Return (x, y) of the center of cell containing provided text 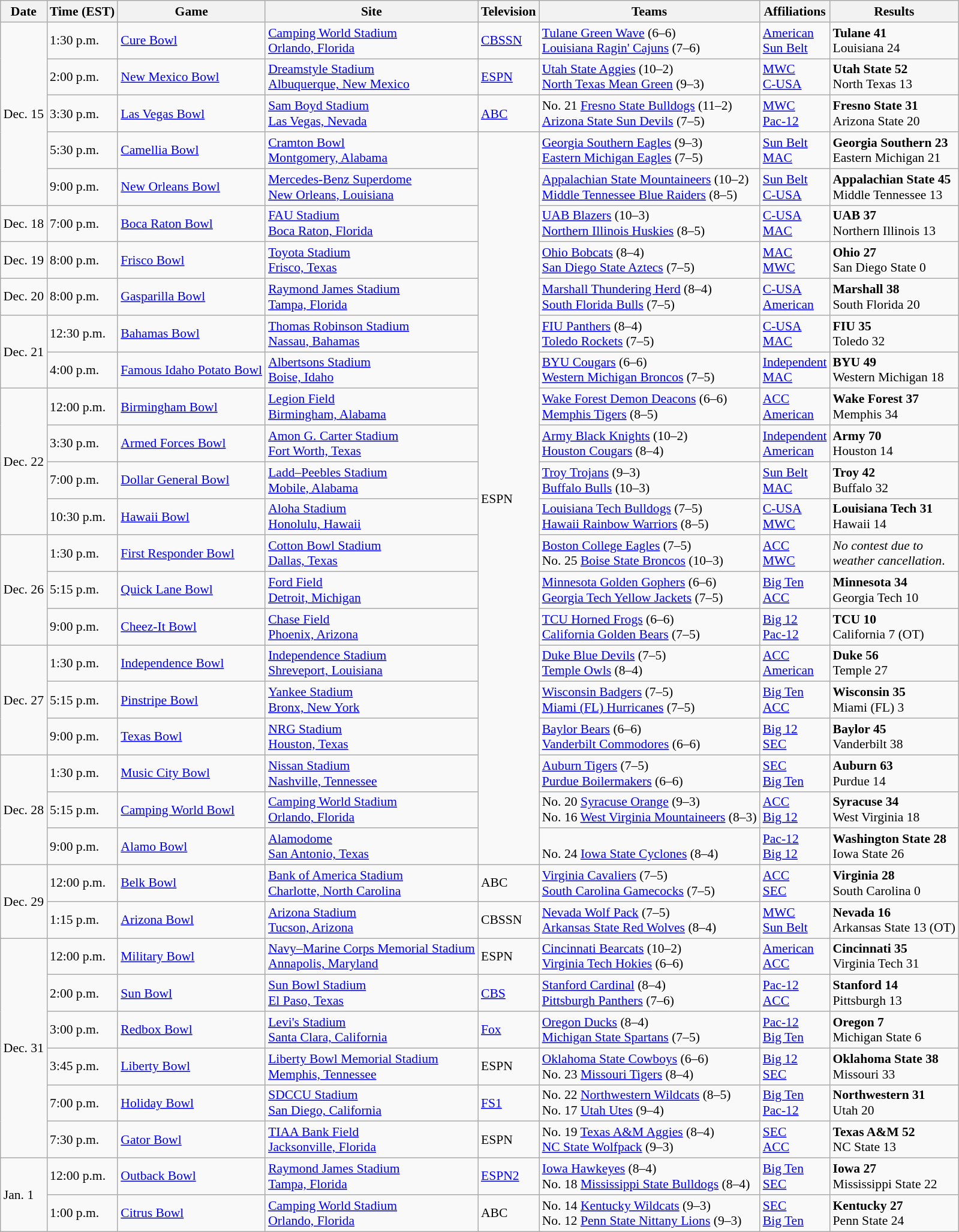
Texas A&M 52NC State 13 (894, 1140)
Cheez-It Bowl (191, 627)
Redbox Bowl (191, 1030)
Las Vegas Bowl (191, 114)
Virginia 28South Carolina 0 (894, 884)
Bahamas Bowl (191, 333)
UAB 37Northern Illinois 13 (894, 223)
Ohio 27San Diego State 0 (894, 260)
Virginia Cavaliers (7–5)South Carolina Gamecocks (7–5) (650, 884)
Minnesota Golden Gophers (6–6)Georgia Tech Yellow Jackets (7–5) (650, 590)
Ford FieldDetroit, Michigan (372, 590)
Liberty Bowl Memorial StadiumMemphis, Tennessee (372, 1066)
No. 22 Northwestern Wildcats (8–5)No. 17 Utah Utes (9–4) (650, 1103)
Marshall 38South Florida 20 (894, 297)
Iowa 27Mississippi State 22 (894, 1176)
Sun Bowl (191, 993)
3:00 p.m. (82, 1030)
Boca Raton Bowl (191, 223)
Baylor 45Vanderbilt 38 (894, 736)
Wisconsin 35Miami (FL) 3 (894, 700)
Stanford 14Pittsburgh 13 (894, 993)
Aloha StadiumHonolulu, Hawaii (372, 517)
Fresno State 31Arizona State 20 (894, 114)
Washington State 28Iowa State 26 (894, 847)
ACCBig 12 (795, 809)
Big TenSEC (795, 1176)
Pac-12Big Ten (795, 1030)
Bank of America StadiumCharlotte, North Carolina (372, 884)
Dec. 29 (24, 902)
Troy 42Buffalo 32 (894, 480)
TCU Horned Frogs (6–6)California Golden Bears (7–5) (650, 627)
New Mexico Bowl (191, 77)
Appalachian State Mountaineers (10–2)Middle Tennessee Blue Raiders (8–5) (650, 187)
Time (EST) (82, 11)
SECACC (795, 1140)
Tulane 41Louisiana 24 (894, 41)
Georgia Southern 23Eastern Michigan 21 (894, 150)
CBS (509, 993)
Independence StadiumShreveport, Louisiana (372, 663)
3:45 p.m. (82, 1066)
Appalachian State 45Middle Tennessee 13 (894, 187)
No. 14 Kentucky Wildcats (9–3)No. 12 Penn State Nittany Lions (9–3) (650, 1213)
Legion FieldBirmingham, Alabama (372, 406)
Alamo Bowl (191, 847)
Georgia Southern Eagles (9–3)Eastern Michigan Eagles (7–5) (650, 150)
Belk Bowl (191, 884)
No. 20 Syracuse Orange (9–3)No. 16 West Virginia Mountaineers (8–3) (650, 809)
C-USAAmerican (795, 297)
Ladd–Peebles StadiumMobile, Alabama (372, 480)
Big 12Pac-12 (795, 627)
Dollar General Bowl (191, 480)
Mercedes-Benz SuperdomeNew Orleans, Louisiana (372, 187)
Date (24, 11)
TIAA Bank FieldJacksonville, Florida (372, 1140)
ACCSEC (795, 884)
MWCC-USA (795, 77)
Dreamstyle StadiumAlbuquerque, New Mexico (372, 77)
5:30 p.m. (82, 150)
IndependentAmerican (795, 444)
BYU 49Western Michigan 18 (894, 370)
Syracuse 34West Virginia 18 (894, 809)
Game (191, 11)
IndependentMAC (795, 370)
Quick Lane Bowl (191, 590)
Fox (509, 1030)
Amon G. Carter StadiumFort Worth, Texas (372, 444)
Yankee StadiumBronx, New York (372, 700)
FS1 (509, 1103)
Dec. 22 (24, 462)
Birmingham Bowl (191, 406)
1:15 p.m. (82, 920)
Dec. 20 (24, 297)
NRG StadiumHouston, Texas (372, 736)
Hawaii Bowl (191, 517)
First Responder Bowl (191, 554)
Texas Bowl (191, 736)
Independence Bowl (191, 663)
Sun BeltC-USA (795, 187)
Tulane Green Wave (6–6)Louisiana Ragin' Cajuns (7–6) (650, 41)
Minnesota 34Georgia Tech 10 (894, 590)
No. 24 Iowa State Cyclones (8–4) (650, 847)
Oklahoma State Cowboys (6–6)No. 23 Missouri Tigers (8–4) (650, 1066)
Baylor Bears (6–6)Vanderbilt Commodores (6–6) (650, 736)
Music City Bowl (191, 773)
Stanford Cardinal (8–4)Pittsburgh Panthers (7–6) (650, 993)
C-USAMWC (795, 517)
10:30 p.m. (82, 517)
Cramton BowlMontgomery, Alabama (372, 150)
New Orleans Bowl (191, 187)
Television (509, 11)
AmericanACC (795, 957)
MACMWC (795, 260)
Big TenPac-12 (795, 1103)
Camping World Bowl (191, 809)
Iowa Hawkeyes (8–4)No. 18 Mississippi State Bulldogs (8–4) (650, 1176)
Oklahoma State 38Missouri 33 (894, 1066)
FAU StadiumBoca Raton, Florida (372, 223)
Dec. 21 (24, 352)
Cincinnati 35Virginia Tech 31 (894, 957)
ESPN2 (509, 1176)
Ohio Bobcats (8–4)San Diego State Aztecs (7–5) (650, 260)
Wake Forest 37Memphis 34 (894, 406)
12:30 p.m. (82, 333)
SDCCU StadiumSan Diego, California (372, 1103)
Oregon 7Michigan State 6 (894, 1030)
Dec. 27 (24, 700)
FIU 35Toledo 32 (894, 333)
Outback Bowl (191, 1176)
Wisconsin Badgers (7–5)Miami (FL) Hurricanes (7–5) (650, 700)
ACCMWC (795, 554)
Holiday Bowl (191, 1103)
Toyota StadiumFrisco, Texas (372, 260)
Levi's StadiumSanta Clara, California (372, 1030)
Gasparilla Bowl (191, 297)
Military Bowl (191, 957)
Navy–Marine Corps Memorial StadiumAnnapolis, Maryland (372, 957)
Dec. 15 (24, 114)
Arizona StadiumTucson, Arizona (372, 920)
Cincinnati Bearcats (10–2)Virginia Tech Hokies (6–6) (650, 957)
FIU Panthers (8–4)Toledo Rockets (7–5) (650, 333)
Citrus Bowl (191, 1213)
Albertsons StadiumBoise, Idaho (372, 370)
BYU Cougars (6–6)Western Michigan Broncos (7–5) (650, 370)
Nissan StadiumNashville, Tennessee (372, 773)
Sam Boyd StadiumLas Vegas, Nevada (372, 114)
Jan. 1 (24, 1195)
Camellia Bowl (191, 150)
Dec. 31 (24, 1048)
Louisiana Tech 31Hawaii 14 (894, 517)
Nevada 16Arkansas State 13 (OT) (894, 920)
Thomas Robinson StadiumNassau, Bahamas (372, 333)
Teams (650, 11)
Cotton Bowl StadiumDallas, Texas (372, 554)
AmericanSun Belt (795, 41)
Dec. 28 (24, 809)
Louisiana Tech Bulldogs (7–5)Hawaii Rainbow Warriors (8–5) (650, 517)
Pinstripe Bowl (191, 700)
Army 70Houston 14 (894, 444)
No contest due toweather cancellation. (894, 554)
Frisco Bowl (191, 260)
4:00 p.m. (82, 370)
Dec. 26 (24, 590)
Results (894, 11)
Liberty Bowl (191, 1066)
Pac-12ACC (795, 993)
Dec. 18 (24, 223)
Sun Bowl StadiumEl Paso, Texas (372, 993)
Gator Bowl (191, 1140)
Northwestern 31Utah 20 (894, 1103)
AlamodomeSan Antonio, Texas (372, 847)
No. 19 Texas A&M Aggies (8–4)NC State Wolfpack (9–3) (650, 1140)
Oregon Ducks (8–4)Michigan State Spartans (7–5) (650, 1030)
Kentucky 27Penn State 24 (894, 1213)
Auburn Tigers (7–5)Purdue Boilermakers (6–6) (650, 773)
Famous Idaho Potato Bowl (191, 370)
Pac-12Big 12 (795, 847)
Wake Forest Demon Deacons (6–6)Memphis Tigers (8–5) (650, 406)
7:30 p.m. (82, 1140)
Affiliations (795, 11)
Armed Forces Bowl (191, 444)
MWCSun Belt (795, 920)
UAB Blazers (10–3)Northern Illinois Huskies (8–5) (650, 223)
Auburn 63Purdue 14 (894, 773)
No. 21 Fresno State Bulldogs (11–2)Arizona State Sun Devils (7–5) (650, 114)
Utah State Aggies (10–2)North Texas Mean Green (9–3) (650, 77)
TCU 10California 7 (OT) (894, 627)
Army Black Knights (10–2)Houston Cougars (8–4) (650, 444)
Troy Trojans (9–3)Buffalo Bulls (10–3) (650, 480)
Arizona Bowl (191, 920)
1:00 p.m. (82, 1213)
Dec. 19 (24, 260)
Marshall Thundering Herd (8–4)South Florida Bulls (7–5) (650, 297)
Cure Bowl (191, 41)
Site (372, 11)
Boston College Eagles (7–5) No. 25 Boise State Broncos (10–3) (650, 554)
Utah State 52North Texas 13 (894, 77)
Chase FieldPhoenix, Arizona (372, 627)
MWCPac-12 (795, 114)
Nevada Wolf Pack (7–5)Arkansas State Red Wolves (8–4) (650, 920)
Duke 56Temple 27 (894, 663)
Duke Blue Devils (7–5)Temple Owls (8–4) (650, 663)
